Search for the cell housing the specified text and yield its (X, Y) center coordinate. 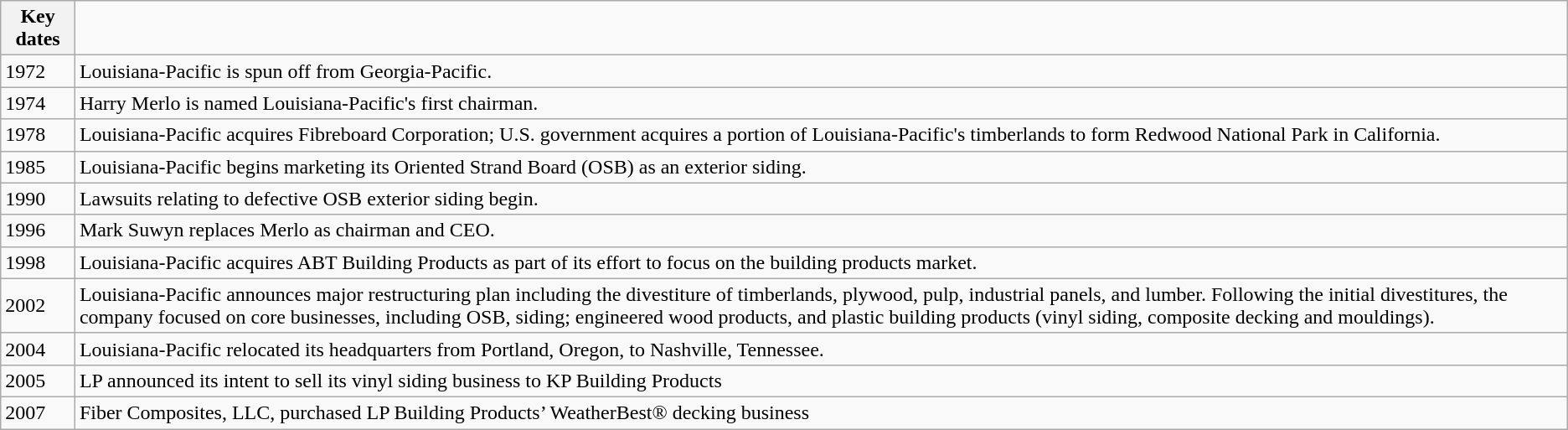
LP announced its intent to sell its vinyl siding business to KP Building Products (821, 381)
1978 (39, 135)
2004 (39, 349)
Harry Merlo is named Louisiana-Pacific's first chairman. (821, 103)
1974 (39, 103)
Louisiana-Pacific is spun off from Georgia-Pacific. (821, 71)
2005 (39, 381)
2002 (39, 305)
Fiber Composites, LLC, purchased LP Building Products’ WeatherBest® decking business (821, 412)
1996 (39, 231)
Louisiana-Pacific begins marketing its Oriented Strand Board (OSB) as an exterior siding. (821, 167)
Louisiana-Pacific acquires ABT Building Products as part of its effort to focus on the building products market. (821, 262)
1998 (39, 262)
Mark Suwyn replaces Merlo as chairman and CEO. (821, 231)
Louisiana-Pacific relocated its headquarters from Portland, Oregon, to Nashville, Tennessee. (821, 349)
Key dates (39, 28)
1985 (39, 167)
1990 (39, 199)
Lawsuits relating to defective OSB exterior siding begin. (821, 199)
2007 (39, 412)
1972 (39, 71)
